Determine the [x, y] coordinate at the center of the cell enclosing the given text.  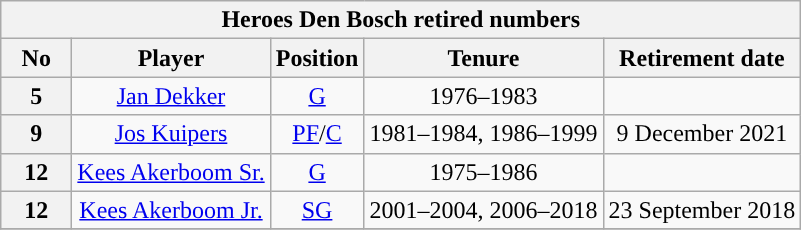
23 September 2018 [702, 210]
Heroes Den Bosch retired numbers [401, 20]
Jan Dekker [171, 96]
9 December 2021 [702, 134]
SG [317, 210]
Kees Akerboom Sr. [171, 172]
Kees Akerboom Jr. [171, 210]
1981–1984, 1986–1999 [484, 134]
9 [36, 134]
Player [171, 58]
No [36, 58]
Retirement date [702, 58]
5 [36, 96]
1975–1986 [484, 172]
PF/C [317, 134]
1976–1983 [484, 96]
Jos Kuipers [171, 134]
Position [317, 58]
Tenure [484, 58]
2001–2004, 2006–2018 [484, 210]
